Find where the given text appears and provide that cell's center as (X, Y) coordinate. 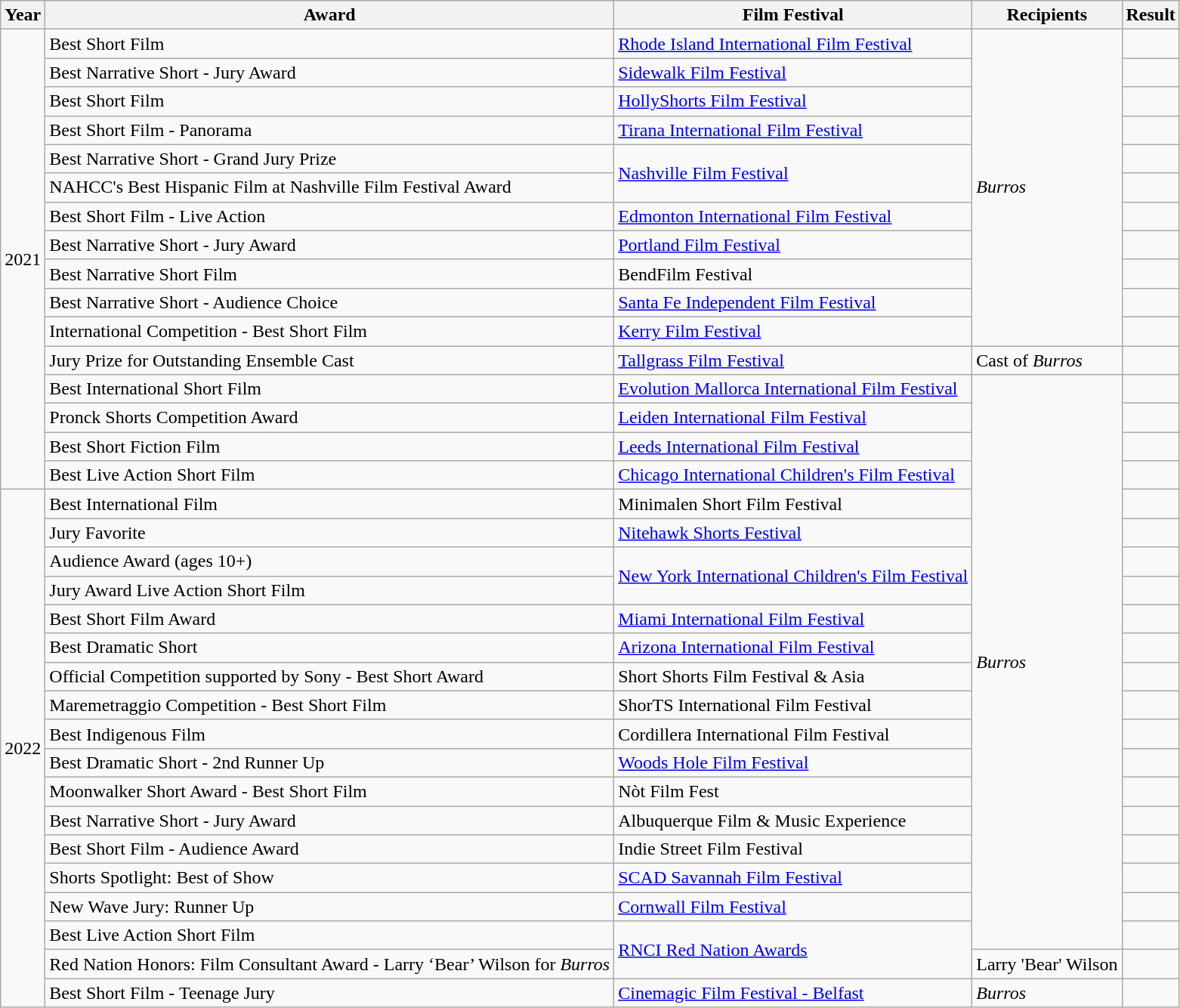
Evolution Mallorca International Film Festival (793, 389)
SCAD Savannah Film Festival (793, 878)
BendFilm Festival (793, 274)
Tallgrass Film Festival (793, 360)
Woods Hole Film Festival (793, 762)
Edmonton International Film Festival (793, 216)
Audience Award (ages 10+) (329, 561)
Maremetraggio Competition - Best Short Film (329, 705)
Best Short Film - Teenage Jury (329, 993)
Cast of Burros (1047, 360)
Cinemagic Film Festival - Belfast (793, 993)
Chicago International Children's Film Festival (793, 475)
2022 (23, 748)
Arizona International Film Festival (793, 648)
Santa Fe Independent Film Festival (793, 302)
Cornwall Film Festival (793, 907)
Portland Film Festival (793, 245)
Moonwalker Short Award - Best Short Film (329, 791)
Best Narrative Short - Audience Choice (329, 302)
Larry 'Bear' Wilson (1047, 964)
Indie Street Film Festival (793, 849)
Film Festival (793, 15)
Best Indigenous Film (329, 734)
Recipients (1047, 15)
Tirana International Film Festival (793, 130)
Sidewalk Film Festival (793, 73)
Nitehawk Shorts Festival (793, 533)
Best Short Film - Audience Award (329, 849)
Albuquerque Film & Music Experience (793, 820)
Best International Short Film (329, 389)
Jury Prize for Outstanding Ensemble Cast (329, 360)
Jury Award Live Action Short Film (329, 590)
New Wave Jury: Runner Up (329, 907)
Award (329, 15)
Best Narrative Short Film (329, 274)
Best Narrative Short - Grand Jury Prize (329, 159)
Nashville Film Festival (793, 173)
Jury Favorite (329, 533)
Red Nation Honors: Film Consultant Award - Larry ‘Bear’ Wilson for Burros (329, 964)
NAHCC's Best Hispanic Film at Nashville Film Festival Award (329, 187)
RNCI Red Nation Awards (793, 950)
Leiden International Film Festival (793, 418)
Nòt Film Fest (793, 791)
Official Competition supported by Sony - Best Short Award (329, 676)
Best Short Fiction Film (329, 447)
Leeds International Film Festival (793, 447)
Best Short Film - Panorama (329, 130)
Year (23, 15)
Best Dramatic Short - 2nd Runner Up (329, 762)
New York International Children's Film Festival (793, 576)
2021 (23, 260)
Best Short Film Award (329, 619)
Pronck Shorts Competition Award (329, 418)
Miami International Film Festival (793, 619)
Cordillera International Film Festival (793, 734)
Best Short Film - Live Action (329, 216)
Kerry Film Festival (793, 331)
HollyShorts Film Festival (793, 101)
Best International Film (329, 504)
Short Shorts Film Festival & Asia (793, 676)
Result (1151, 15)
Rhode Island International Film Festival (793, 44)
International Competition - Best Short Film (329, 331)
Minimalen Short Film Festival (793, 504)
Shorts Spotlight: Best of Show (329, 878)
Best Dramatic Short (329, 648)
ShorTS International Film Festival (793, 705)
